Detect which cell encompasses the target text, then output its [X, Y] center coordinate. 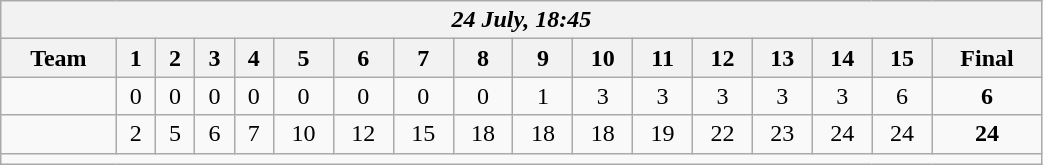
4 [254, 58]
11 [663, 58]
14 [842, 58]
9 [543, 58]
13 [782, 58]
24 July, 18:45 [522, 20]
19 [663, 134]
8 [483, 58]
22 [723, 134]
23 [782, 134]
Final [987, 58]
Team [58, 58]
